Provide the (X, Y) coordinate of the cell's center where the given text is located.  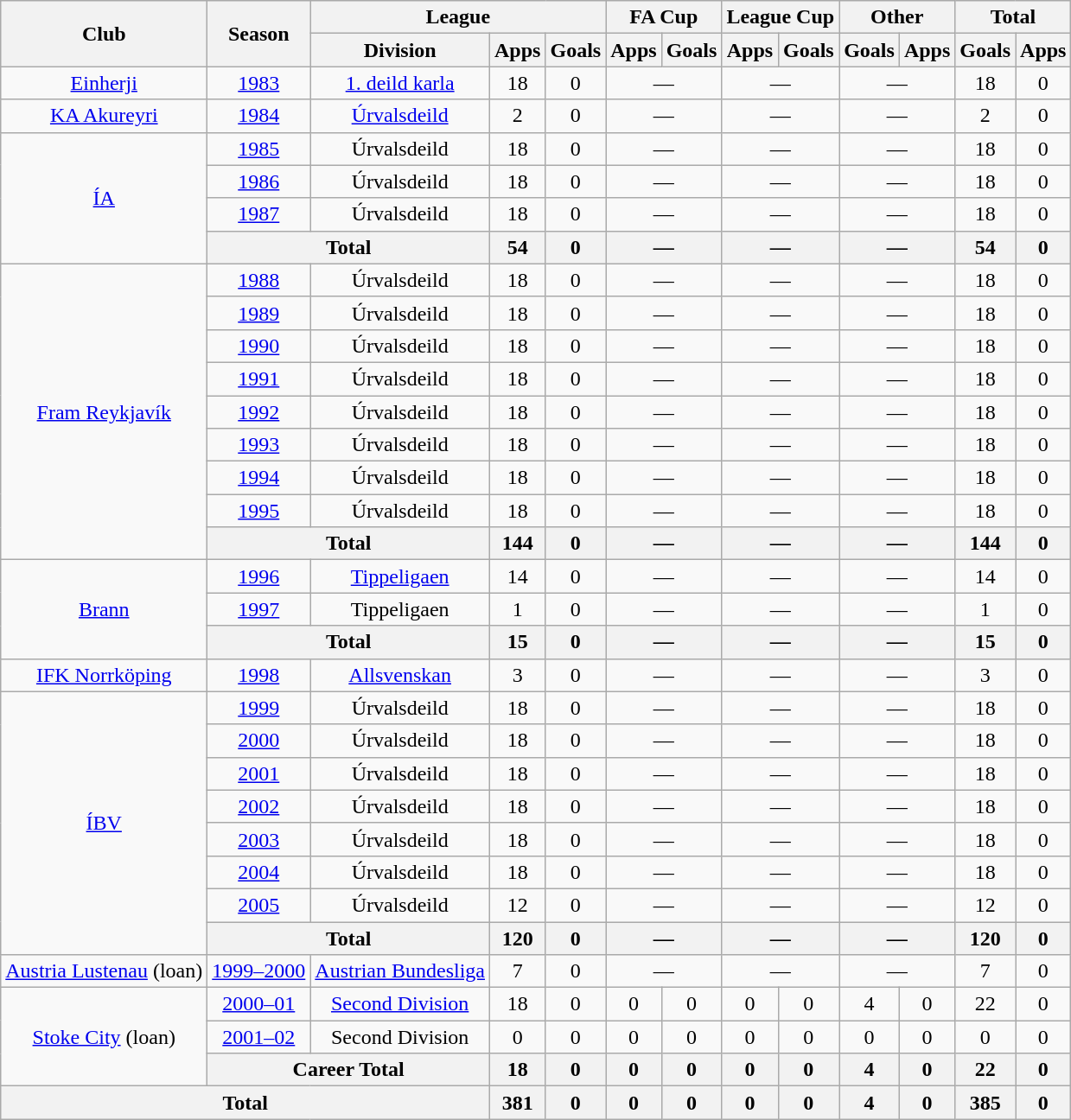
FA Cup (664, 17)
1990 (259, 346)
1999–2000 (259, 971)
2002 (259, 806)
KA Akureyri (104, 116)
385 (985, 1103)
Division (400, 50)
1983 (259, 83)
Einherji (104, 83)
1991 (259, 379)
1984 (259, 116)
Allsvenskan (400, 675)
1986 (259, 181)
Other (897, 17)
2004 (259, 872)
1987 (259, 214)
1. deild karla (400, 83)
Season (259, 34)
League (458, 17)
2001–02 (259, 1037)
Brann (104, 609)
IFK Norrköping (104, 675)
Career Total (349, 1070)
Club (104, 34)
ÍA (104, 198)
1988 (259, 280)
1992 (259, 412)
1997 (259, 609)
1999 (259, 708)
1998 (259, 675)
Fram Reykjavík (104, 411)
Stoke City (loan) (104, 1037)
1993 (259, 445)
League Cup (781, 17)
ÍBV (104, 823)
2000–01 (259, 1004)
1995 (259, 511)
1989 (259, 313)
1985 (259, 149)
2005 (259, 905)
1996 (259, 576)
2003 (259, 839)
Austrian Bundesliga (400, 971)
2000 (259, 741)
2001 (259, 773)
1994 (259, 478)
381 (518, 1103)
Austria Lustenau (loan) (104, 971)
